Detect which cell encompasses the target text, then output its [X, Y] center coordinate. 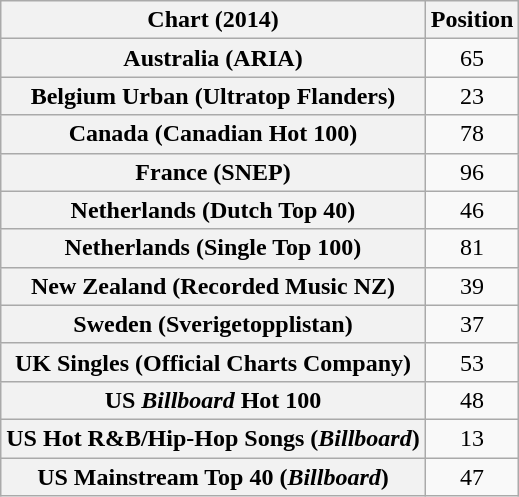
Canada (Canadian Hot 100) [213, 134]
France (SNEP) [213, 172]
Belgium Urban (Ultratop Flanders) [213, 96]
Position [472, 20]
48 [472, 400]
US Mainstream Top 40 (Billboard) [213, 477]
Australia (ARIA) [213, 58]
37 [472, 324]
81 [472, 248]
46 [472, 210]
Netherlands (Dutch Top 40) [213, 210]
Sweden (Sverigetopplistan) [213, 324]
Chart (2014) [213, 20]
New Zealand (Recorded Music NZ) [213, 286]
65 [472, 58]
UK Singles (Official Charts Company) [213, 362]
13 [472, 438]
Netherlands (Single Top 100) [213, 248]
96 [472, 172]
53 [472, 362]
47 [472, 477]
23 [472, 96]
78 [472, 134]
US Billboard Hot 100 [213, 400]
39 [472, 286]
US Hot R&B/Hip-Hop Songs (Billboard) [213, 438]
